From the cell containing the given text, extract its center point as (X, Y) coordinate. 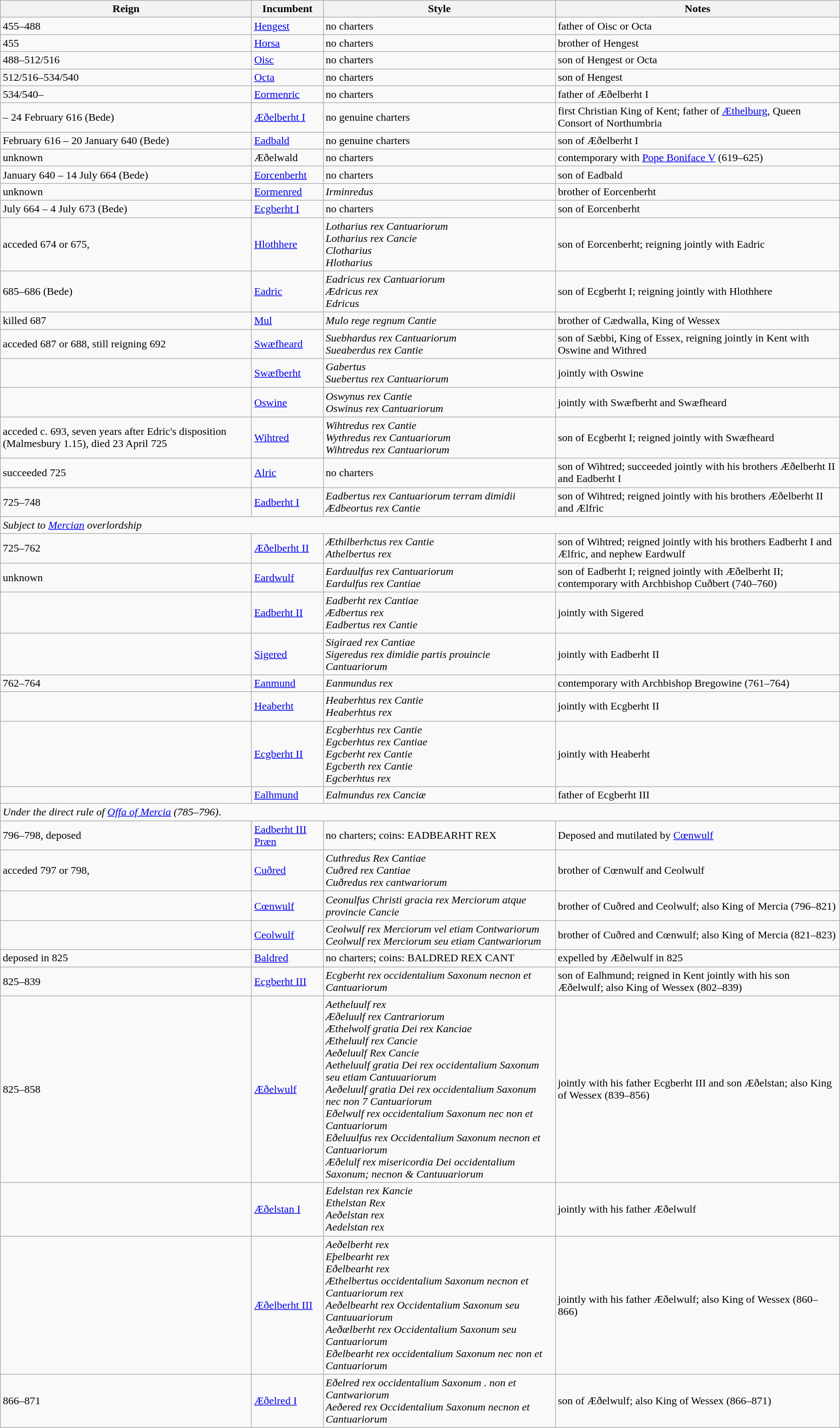
Mul (287, 321)
jointly with Eadberht II (698, 654)
jointly with Swæfberht and Swæfheard (698, 402)
acceded c. 693, seven years after Edric's disposition (Malmesbury 1.15), died 23 April 725 (126, 438)
Swæfheard (287, 344)
son of Sæbbi, King of Essex, reigning jointly in Kent with Oswine and Withred (698, 344)
deposed in 825 (126, 958)
Eorcenberht (287, 175)
Eadberht rex CantiaeÆdbertus rexEadbertus rex Cantie (439, 613)
Hlothhere (287, 244)
Ceolwulf rex Merciorum vel etiam ContwariorumCeolwulf rex Merciorum seu etiam Cantwariorum (439, 935)
866–871 (126, 1401)
Wihtred (287, 438)
Heaberhtus rex CantieHeaberhtus rex (439, 706)
Æðelstan I (287, 1209)
Ecgberhtus rex CantieEgcberhtus rex CantiaeEgcberht rex CantieEgcberth rex CantieEgcberhtus rex (439, 753)
825–839 (126, 981)
Deposed and mutilated by Cœnwulf (698, 836)
January 640 – 14 July 664 (Bede) (126, 175)
Eadbald (287, 140)
Eðelred rex occidentalium Saxonum . non et CantwariorumAeðered rex Occidentalium Saxonum necnon et Cantuariorum (439, 1401)
Ecgberht II (287, 753)
brother of Hengest (698, 43)
Cœnwulf (287, 906)
acceded 674 or 675, (126, 244)
no charters; coins: EADBEARHT REX (439, 836)
father of Ecgberht III (698, 795)
jointly with Ecgberht II (698, 706)
brother of Cædwalla, King of Wessex (698, 321)
Eormenred (287, 192)
Æðelberht III (287, 1305)
Swæfberht (287, 373)
jointly with Sigered (698, 613)
son of Hengest (698, 77)
825–858 (126, 1089)
son of Æðelberht I (698, 140)
son of Ecgberht I; reigned jointly with Swæfheard (698, 438)
brother of Cuðred and Ceolwulf; also King of Mercia (796–821) (698, 906)
Baldred (287, 958)
Æthilberhctus rex CantieAthelbertus rex (439, 548)
son of Eadbald (698, 175)
Æðelwald (287, 158)
Eadricus rex CantuariorumÆdricus rexEdricus (439, 292)
Æðelred I (287, 1401)
Sigered (287, 654)
contemporary with Archbishop Bregowine (761–764) (698, 683)
July 664 – 4 July 673 (Bede) (126, 209)
Edelstan rex KancieEthelstan RexAeðelstan rexAedelstan rex (439, 1209)
jointly with Heaberht (698, 753)
796–798, deposed (126, 836)
455 (126, 43)
son of Ealhmund; reigned in Kent jointly with his son Æðelwulf; also King of Wessex (802–839) (698, 981)
succeeded 725 (126, 473)
Ceolwulf (287, 935)
Octa (287, 77)
GabertusSuebertus rex Cantuariorum (439, 373)
Eardwulf (287, 577)
Æðelwulf (287, 1089)
762–764 (126, 683)
contemporary with Pope Boniface V (619–625) (698, 158)
Reign (126, 9)
Eadberht II (287, 613)
Ecgberht I (287, 209)
Wihtredus rex CantieWythredus rex CantuariorumWihtredus rex Cantuariorum (439, 438)
killed 687 (126, 321)
512/516–534/540 (126, 77)
Irminredus (439, 192)
Hengest (287, 26)
685–686 (Bede) (126, 292)
Eormenric (287, 94)
Notes (698, 9)
Cuthredus Rex CantiaeCuðred rex CantiaeCuðredus rex cantwariorum (439, 871)
Ceonulfus Christi gracia rex Merciorum atque provincie Cancie (439, 906)
Heaberht (287, 706)
Suebhardus rex CantuariorumSueaberdus rex Cantie (439, 344)
son of Eorcenberht (698, 209)
Eadric (287, 292)
son of Wihtred; succeeded jointly with his brothers Æðelberht II and Eadberht I (698, 473)
son of Ecgberht I; reigning jointly with Hlothhere (698, 292)
father of Æðelberht I (698, 94)
Eadberht III Præn (287, 836)
February 616 – 20 January 640 (Bede) (126, 140)
expelled by Æðelwulf in 825 (698, 958)
534/540– (126, 94)
son of Eadberht I; reigned jointly with Æðelberht II; contemporary with Archbishop Cuðbert (740–760) (698, 577)
Ecgberht rex occidentalium Saxonum necnon et Cantuariorum (439, 981)
son of Æðelwulf; also King of Wessex (866–871) (698, 1401)
Eanmundus rex (439, 683)
Oisc (287, 60)
Incumbent (287, 9)
son of Wihtred; reigned jointly with his brothers Eadberht I and Ælfric, and nephew Eardwulf (698, 548)
brother of Cuðred and Cœnwulf; also King of Mercia (821–823) (698, 935)
Cuðred (287, 871)
son of Eorcenberht; reigning jointly with Eadric (698, 244)
no charters; coins: BALDRED REX CANT (439, 958)
Ealhmund (287, 795)
Horsa (287, 43)
725–762 (126, 548)
brother of Eorcenberht (698, 192)
acceded 797 or 798, (126, 871)
– 24 February 616 (Bede) (126, 118)
Eanmund (287, 683)
Mulo rege regnum Cantie (439, 321)
Style (439, 9)
Earduulfus rex CantuariorumEardulfus rex Cantiae (439, 577)
brother of Cœnwulf and Ceolwulf (698, 871)
Ealmundus rex Canciæ (439, 795)
Eadberht I (287, 502)
Under the direct rule of Offa of Mercia (785–796). (420, 812)
Æðelberht II (287, 548)
725–748 (126, 502)
son of Wihtred; reigned jointly with his brothers Æðelberht II and Ælfric (698, 502)
Ecgberht III (287, 981)
Subject to Mercian overlordship (420, 525)
Eadbertus rex Cantuariorum terram dimidiiÆdbeortus rex Cantie (439, 502)
son of Hengest or Octa (698, 60)
jointly with his father Æðelwulf (698, 1209)
first Christian King of Kent; father of Æthelburg, Queen Consort of Northumbria (698, 118)
Oswine (287, 402)
Oswynus rex CantieOswinus rex Cantuariorum (439, 402)
Lotharius rex CantuariorumLotharius rex CancieClothariusHlotharius (439, 244)
father of Oisc or Octa (698, 26)
jointly with his father Ecgberht III and son Æðelstan; also King of Wessex (839–856) (698, 1089)
455–488 (126, 26)
Sigiraed rex CantiaeSigeredus rex dimidie partis prouincie Cantuariorum (439, 654)
Æðelberht I (287, 118)
jointly with his father Æðelwulf; also King of Wessex (860–866) (698, 1305)
acceded 687 or 688, still reigning 692 (126, 344)
jointly with Oswine (698, 373)
488–512/516 (126, 60)
Alric (287, 473)
